Find where the given text appears and provide that cell's center as (X, Y) coordinate. 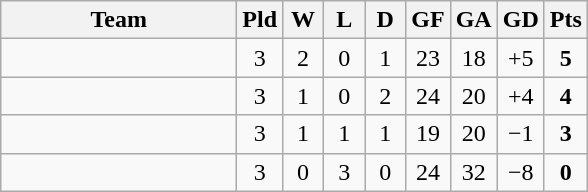
5 (566, 58)
Pts (566, 20)
D (386, 20)
GF (428, 20)
Team (119, 20)
−8 (520, 172)
19 (428, 134)
GD (520, 20)
18 (474, 58)
4 (566, 96)
L (344, 20)
−1 (520, 134)
W (304, 20)
+5 (520, 58)
23 (428, 58)
+4 (520, 96)
32 (474, 172)
Pld (260, 20)
GA (474, 20)
